Provide the (x, y) coordinate of the cell's center where the given text is located.  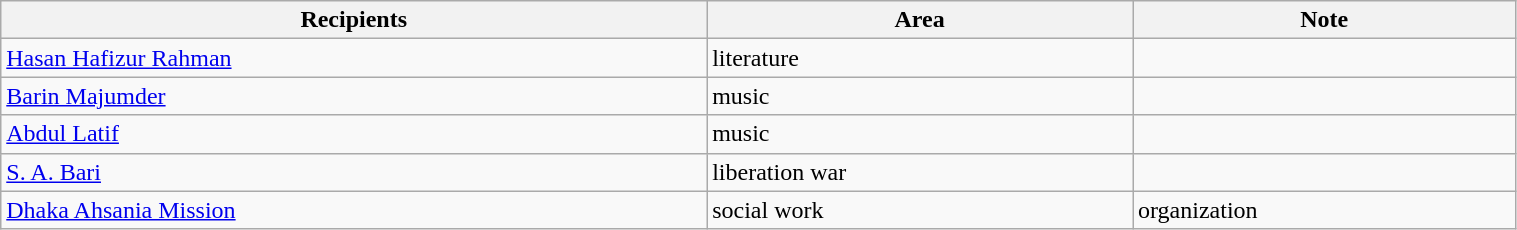
Dhaka Ahsania Mission (354, 210)
Recipients (354, 20)
Barin Majumder (354, 96)
S. A. Bari (354, 172)
Hasan Hafizur Rahman (354, 58)
Abdul Latif (354, 134)
Note (1324, 20)
Area (920, 20)
social work (920, 210)
liberation war (920, 172)
organization (1324, 210)
literature (920, 58)
